Extract the (X, Y) coordinate from the center of the cell holding the provided text.  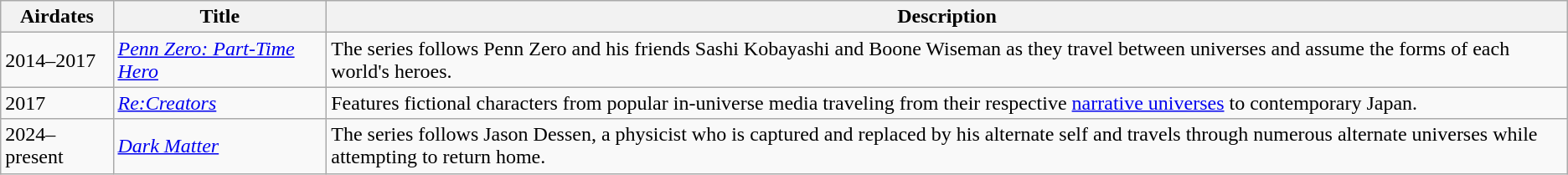
2024–present (57, 146)
Re:Creators (219, 103)
Dark Matter (219, 146)
2014–2017 (57, 60)
Penn Zero: Part-Time Hero (219, 60)
Description (947, 17)
Airdates (57, 17)
Title (219, 17)
Features fictional characters from popular in-universe media traveling from their respective narrative universes to contemporary Japan. (947, 103)
2017 (57, 103)
